For the text-containing cell, return its midpoint in [X, Y] coordinate format. 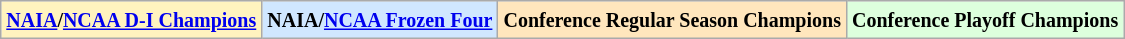
Conference Regular Season Champions [672, 20]
Conference Playoff Champions [984, 20]
NAIA/NCAA D-I Champions [132, 20]
NAIA/NCAA Frozen Four [380, 20]
